Locate the cell with the specified text and output its (x, y) center coordinate. 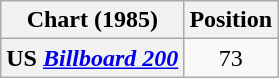
US Billboard 200 (92, 58)
Position (231, 20)
73 (231, 58)
Chart (1985) (92, 20)
